Extract the [X, Y] coordinate from the center of the cell holding the provided text.  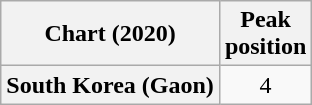
Chart (2020) [110, 34]
4 [265, 85]
South Korea (Gaon) [110, 85]
Peakposition [265, 34]
